Capture the cell that displays the provided text and extract its (x, y) central coordinate. 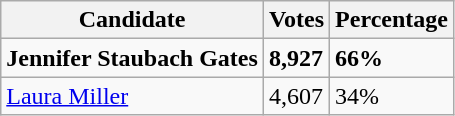
Laura Miller (132, 96)
4,607 (296, 96)
Jennifer Staubach Gates (132, 58)
8,927 (296, 58)
Candidate (132, 20)
34% (392, 96)
66% (392, 58)
Votes (296, 20)
Percentage (392, 20)
